Determine the [x, y] coordinate at the center of the cell enclosing the given text.  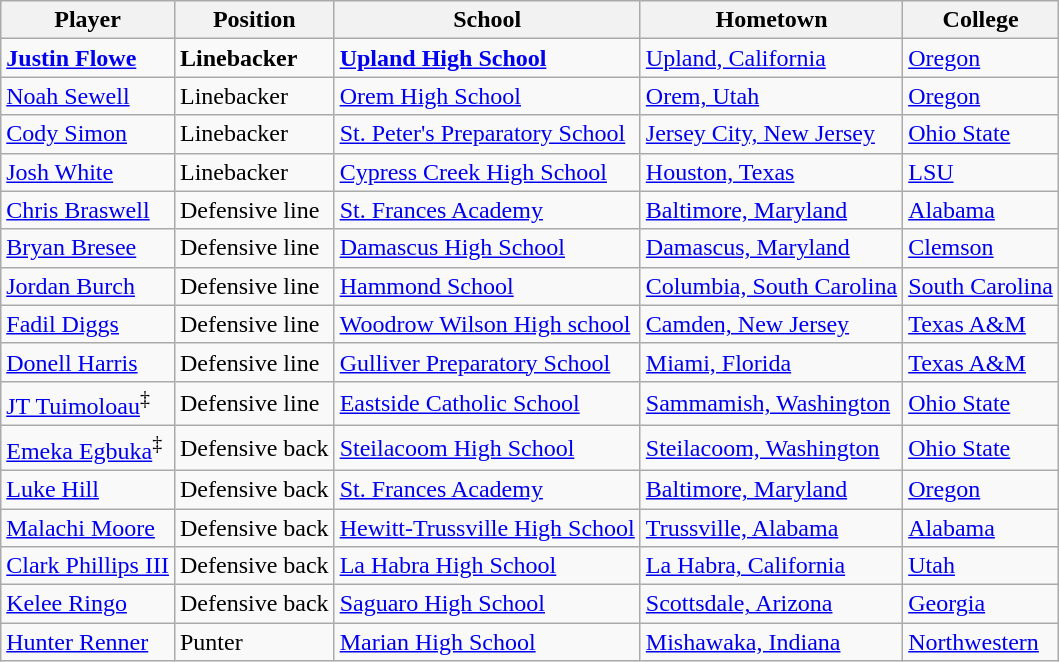
Hammond School [487, 286]
Cody Simon [88, 134]
Damascus High School [487, 248]
LSU [981, 172]
Punter [254, 642]
Justin Flowe [88, 58]
Clemson [981, 248]
Eastside Catholic School [487, 404]
Woodrow Wilson High school [487, 324]
Northwestern [981, 642]
South Carolina [981, 286]
Sammamish, Washington [771, 404]
JT Tuimoloau‡ [88, 404]
Miami, Florida [771, 362]
Trussville, Alabama [771, 528]
Clark Phillips III [88, 566]
Saguaro High School [487, 604]
Fadil Diggs [88, 324]
Hewitt-Trussville High School [487, 528]
College [981, 20]
Position [254, 20]
Upland High School [487, 58]
Kelee Ringo [88, 604]
Hometown [771, 20]
St. Peter's Preparatory School [487, 134]
Steilacoom, Washington [771, 448]
Marian High School [487, 642]
Donell Harris [88, 362]
Hunter Renner [88, 642]
Scottsdale, Arizona [771, 604]
Emeka Egbuka‡ [88, 448]
Orem High School [487, 96]
Noah Sewell [88, 96]
Houston, Texas [771, 172]
Mishawaka, Indiana [771, 642]
Cypress Creek High School [487, 172]
Georgia [981, 604]
Utah [981, 566]
Gulliver Preparatory School [487, 362]
Steilacoom High School [487, 448]
La Habra, California [771, 566]
Damascus, Maryland [771, 248]
Jordan Burch [88, 286]
Josh White [88, 172]
Orem, Utah [771, 96]
Player [88, 20]
Upland, California [771, 58]
Columbia, South Carolina [771, 286]
La Habra High School [487, 566]
Jersey City, New Jersey [771, 134]
Bryan Bresee [88, 248]
Malachi Moore [88, 528]
Camden, New Jersey [771, 324]
Chris Braswell [88, 210]
School [487, 20]
Luke Hill [88, 489]
